Provide the (x, y) coordinate of the cell's center where the given text is located.  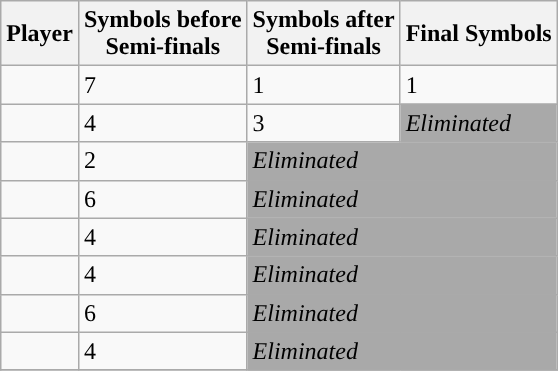
Final Symbols (478, 34)
3 (324, 123)
2 (162, 161)
Symbols before Semi-finals (162, 34)
Player (40, 34)
7 (162, 85)
Symbols afterSemi-finals (324, 34)
